Locate the cell with the specified text and output its [X, Y] center coordinate. 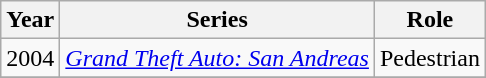
Year [30, 20]
Pedestrian [430, 58]
Grand Theft Auto: San Andreas [218, 58]
Role [430, 20]
2004 [30, 58]
Series [218, 20]
